Find where the given text appears and provide that cell's center as [x, y] coordinate. 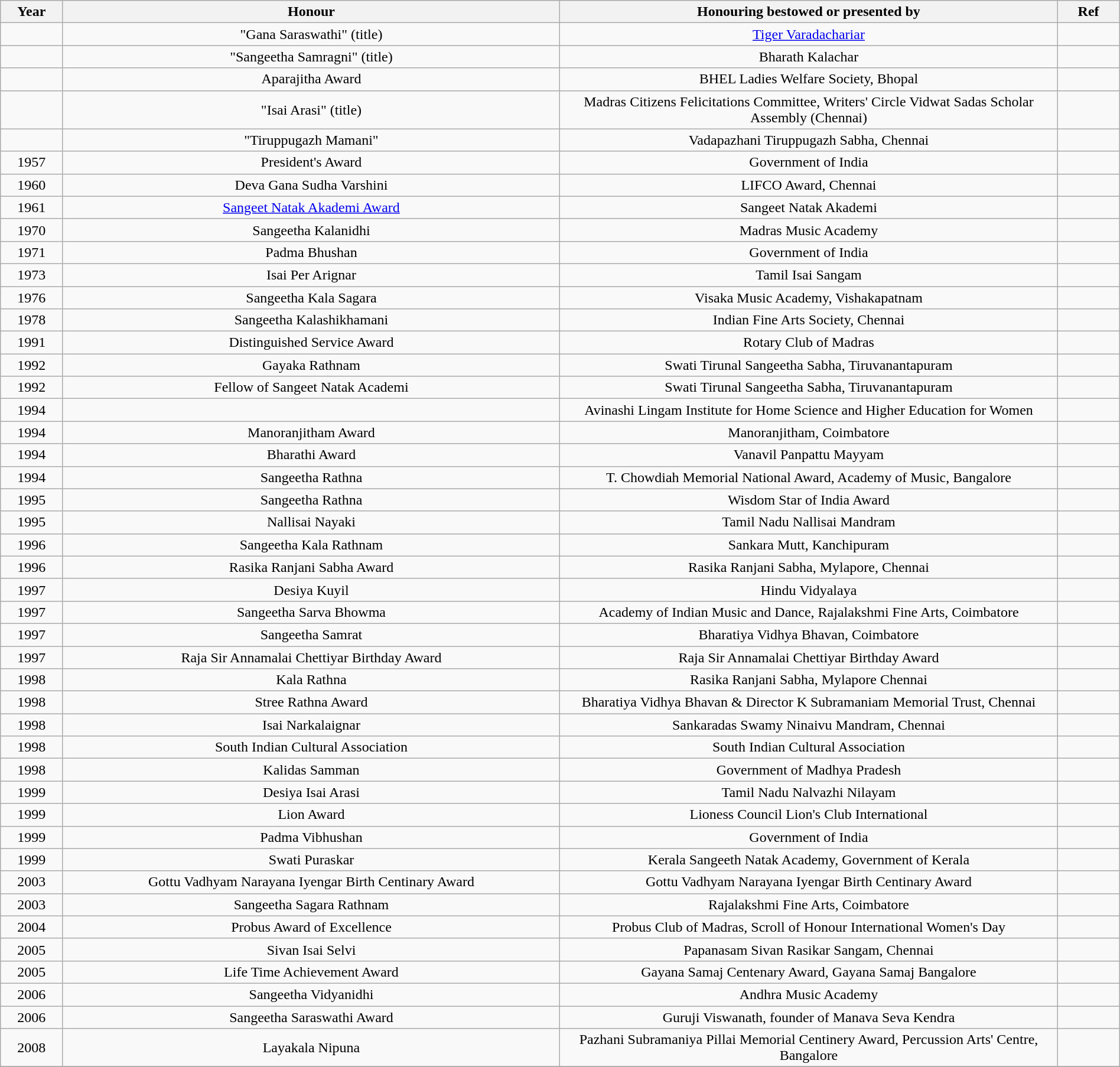
Kala Rathna [311, 680]
Ref [1088, 12]
Sangeetha Sagara Rathnam [311, 905]
Honour [311, 12]
President's Award [311, 162]
Gayana Samaj Centenary Award, Gayana Samaj Bangalore [809, 972]
Sangeet Natak Akademi [809, 207]
Honouring bestowed or presented by [809, 12]
Tiger Varadachariar [809, 34]
Nallisai Nayaki [311, 522]
1991 [32, 343]
BHEL Ladies Welfare Society, Bhopal [809, 79]
Kerala Sangeeth Natak Academy, Government of Kerala [809, 860]
Lioness Council Lion's Club International [809, 815]
Sangeetha Sarva Bhowma [311, 612]
Sankara Mutt, Kanchipuram [809, 545]
"Isai Arasi" (title) [311, 110]
2004 [32, 927]
Tamil Isai Sangam [809, 275]
Padma Bhushan [311, 252]
Sankaradas Swamy Ninaivu Mandram, Chennai [809, 725]
Sangeetha Vidyanidhi [311, 994]
Layakala Nipuna [311, 1048]
Sangeet Natak Akademi Award [311, 207]
1978 [32, 320]
Isai Per Arignar [311, 275]
Sangeetha Kalanidhi [311, 230]
Rajalakshmi Fine Arts, Coimbatore [809, 905]
Academy of Indian Music and Dance, Rajalakshmi Fine Arts, Coimbatore [809, 612]
1970 [32, 230]
Vadapazhani Tiruppugazh Sabha, Chennai [809, 140]
1957 [32, 162]
LIFCO Award, Chennai [809, 185]
Probus Award of Excellence [311, 927]
Guruji Viswanath, founder of Manava Seva Kendra [809, 1017]
Bharath Kalachar [809, 57]
"Sangeetha Samragni" (title) [311, 57]
Desiya Kuyil [311, 590]
Gayaka Rathnam [311, 365]
Sangeetha Kala Sagara [311, 297]
Rasika Ranjani Sabha Award [311, 567]
2008 [32, 1048]
Sangeetha Kalashikhamani [311, 320]
Sangeetha Kala Rathnam [311, 545]
Indian Fine Arts Society, Chennai [809, 320]
Bharatiya Vidhya Bhavan, Coimbatore [809, 635]
Manoranjitham, Coimbatore [809, 432]
Madras Citizens Felicitations Committee, Writers' Circle Vidwat Sadas Scholar Assembly (Chennai) [809, 110]
Vanavil Panpattu Mayyam [809, 455]
Rotary Club of Madras [809, 343]
Avinashi Lingam Institute for Home Science and Higher Education for Women [809, 410]
Bharathi Award [311, 455]
Kalidas Samman [311, 770]
Andhra Music Academy [809, 994]
1960 [32, 185]
Tamil Nadu Nallisai Mandram [809, 522]
Madras Music Academy [809, 230]
Manoranjitham Award [311, 432]
1976 [32, 297]
1973 [32, 275]
Government of Madhya Pradesh [809, 770]
1971 [32, 252]
Wisdom Star of India Award [809, 500]
Padma Vibhushan [311, 837]
Fellow of Sangeet Natak Academi [311, 388]
Papanasam Sivan Rasikar Sangam, Chennai [809, 949]
Tamil Nadu Nalvazhi Nilayam [809, 792]
Bharatiya Vidhya Bhavan & Director K Subramaniam Memorial Trust, Chennai [809, 702]
1961 [32, 207]
Lion Award [311, 815]
Sangeetha Samrat [311, 635]
"Gana Saraswathi" (title) [311, 34]
Pazhani Subramaniya Pillai Memorial Centinery Award, Percussion Arts' Centre, Bangalore [809, 1048]
Year [32, 12]
Sangeetha Saraswathi Award [311, 1017]
Sivan Isai Selvi [311, 949]
Rasika Ranjani Sabha, Mylapore, Chennai [809, 567]
Hindu Vidyalaya [809, 590]
Distinguished Service Award [311, 343]
Visaka Music Academy, Vishakapatnam [809, 297]
Rasika Ranjani Sabha, Mylapore Chennai [809, 680]
T. Chowdiah Memorial National Award, Academy of Music, Bangalore [809, 477]
Stree Rathna Award [311, 702]
Probus Club of Madras, Scroll of Honour International Women's Day [809, 927]
Deva Gana Sudha Varshini [311, 185]
Aparajitha Award [311, 79]
Swati Puraskar [311, 860]
Desiya Isai Arasi [311, 792]
Life Time Achievement Award [311, 972]
Isai Narkalaignar [311, 725]
"Tiruppugazh Mamani" [311, 140]
